Locate the cell with the specified text and output its [x, y] center coordinate. 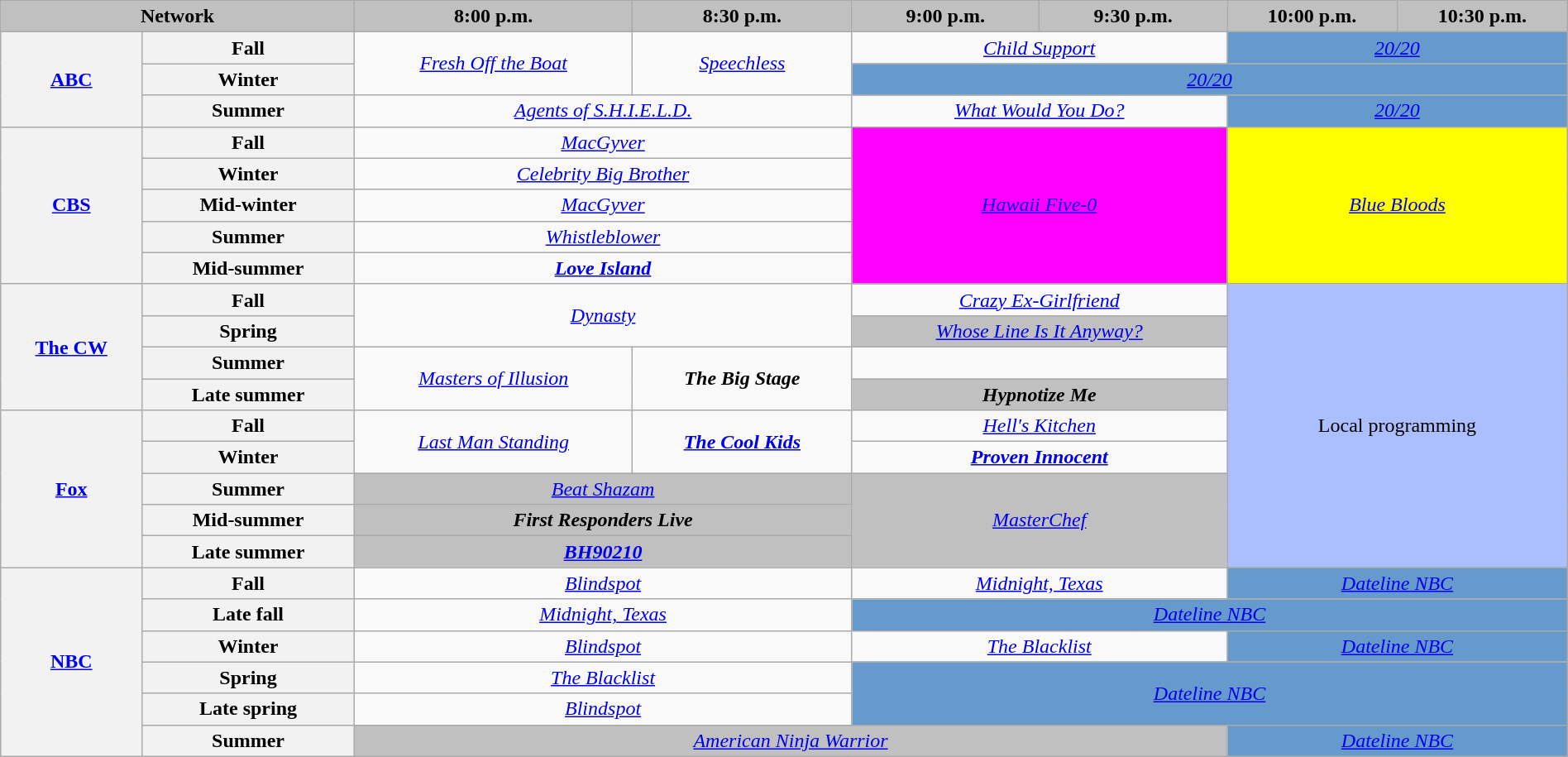
Celebrity Big Brother [602, 174]
MasterChef [1040, 520]
Fox [71, 489]
Blue Bloods [1398, 205]
Dynasty [602, 315]
ABC [71, 79]
The Big Stage [743, 378]
Hawaii Five-0 [1040, 205]
Beat Shazam [602, 489]
BH90210 [602, 552]
Local programming [1398, 425]
Agents of S.H.I.E.L.D. [602, 111]
Hypnotize Me [1040, 395]
Masters of Illusion [493, 378]
First Responders Live [602, 520]
9:00 p.m. [946, 17]
Speechless [743, 64]
What Would You Do? [1040, 111]
The Cool Kids [743, 442]
The CW [71, 347]
American Ninja Warrior [791, 740]
Late spring [248, 709]
Love Island [602, 268]
CBS [71, 205]
Proven Innocent [1040, 458]
Crazy Ex-Girlfriend [1040, 299]
Child Support [1040, 48]
NBC [71, 662]
8:30 p.m. [743, 17]
Mid-winter [248, 205]
Last Man Standing [493, 442]
9:30 p.m. [1133, 17]
Hell's Kitchen [1040, 426]
Fresh Off the Boat [493, 64]
Whistleblower [602, 237]
Late fall [248, 615]
Network [178, 17]
10:00 p.m. [1312, 17]
8:00 p.m. [493, 17]
10:30 p.m. [1482, 17]
Whose Line Is It Anyway? [1040, 331]
